Capture the cell that displays the provided text and extract its (x, y) central coordinate. 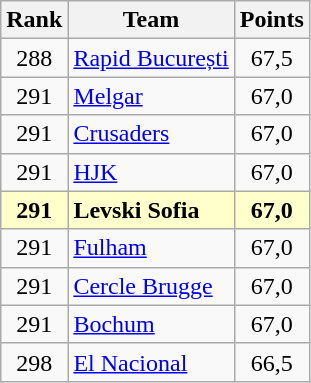
Cercle Brugge (151, 286)
67,5 (272, 58)
Crusaders (151, 134)
Rapid București (151, 58)
Fulham (151, 248)
Levski Sofia (151, 210)
HJK (151, 172)
El Nacional (151, 362)
66,5 (272, 362)
298 (34, 362)
Rank (34, 20)
288 (34, 58)
Team (151, 20)
Points (272, 20)
Bochum (151, 324)
Melgar (151, 96)
